Return (X, Y) of the center of cell containing provided text 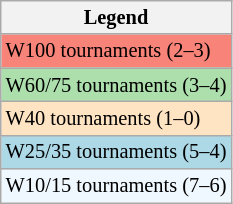
W10/15 tournaments (7–6) (116, 186)
W40 tournaments (1–0) (116, 118)
W100 tournaments (2–3) (116, 51)
W25/35 tournaments (5–4) (116, 152)
Legend (116, 17)
W60/75 tournaments (3–4) (116, 85)
